Find where the given text appears and provide that cell's center as [x, y] coordinate. 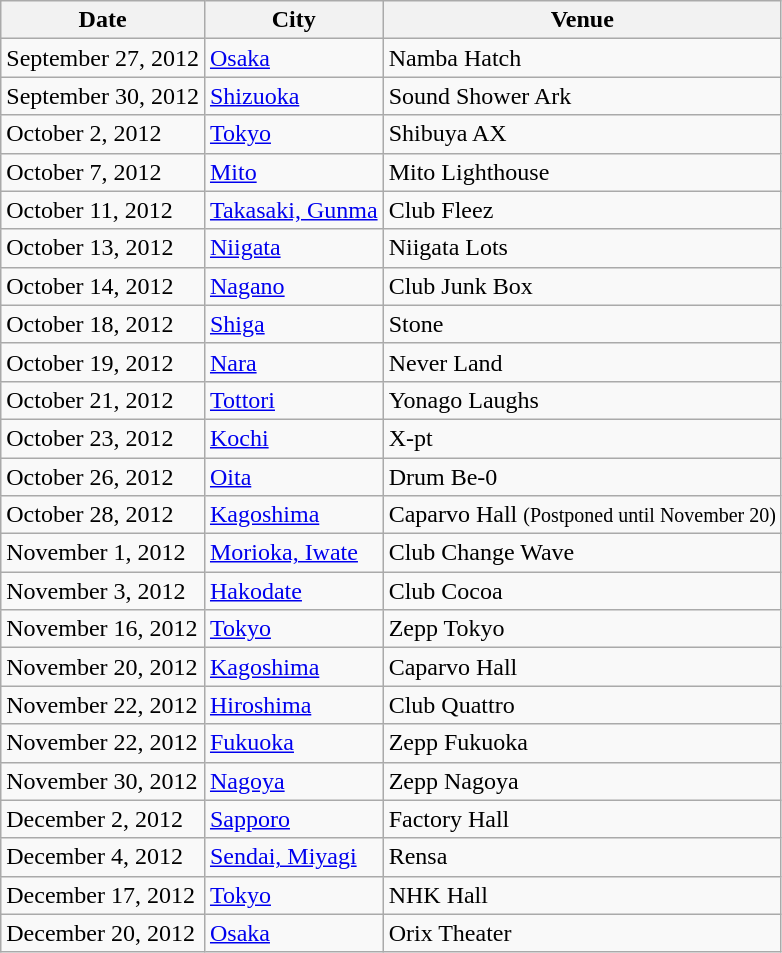
Niigata [294, 248]
Mito [294, 172]
X-pt [582, 438]
November 30, 2012 [103, 781]
Tottori [294, 400]
Niigata Lots [582, 248]
Takasaki, Gunma [294, 210]
November 20, 2012 [103, 667]
November 3, 2012 [103, 591]
Yonago Laughs [582, 400]
Morioka, Iwate [294, 553]
Fukuoka [294, 743]
October 14, 2012 [103, 286]
Kochi [294, 438]
October 13, 2012 [103, 248]
December 4, 2012 [103, 857]
October 7, 2012 [103, 172]
Sound Shower Ark [582, 96]
Shibuya AX [582, 134]
Club Cocoa [582, 591]
Caparvo Hall [582, 667]
Shizuoka [294, 96]
September 30, 2012 [103, 96]
September 27, 2012 [103, 58]
December 2, 2012 [103, 819]
Venue [582, 20]
October 11, 2012 [103, 210]
Zepp Tokyo [582, 629]
Nagano [294, 286]
Stone [582, 324]
November 16, 2012 [103, 629]
December 20, 2012 [103, 933]
Club Quattro [582, 705]
NHK Hall [582, 895]
Club Junk Box [582, 286]
Club Change Wave [582, 553]
Date [103, 20]
Sapporo [294, 819]
December 17, 2012 [103, 895]
Club Fleez [582, 210]
Factory Hall [582, 819]
Hakodate [294, 591]
Mito Lighthouse [582, 172]
Never Land [582, 362]
October 2, 2012 [103, 134]
Nagoya [294, 781]
October 23, 2012 [103, 438]
October 28, 2012 [103, 515]
Zepp Nagoya [582, 781]
Zepp Fukuoka [582, 743]
Shiga [294, 324]
Oita [294, 477]
October 19, 2012 [103, 362]
Nara [294, 362]
November 1, 2012 [103, 553]
Caparvo Hall (Postponed until November 20) [582, 515]
Orix Theater [582, 933]
Drum Be-0 [582, 477]
Sendai, Miyagi [294, 857]
October 18, 2012 [103, 324]
Namba Hatch [582, 58]
Rensa [582, 857]
October 21, 2012 [103, 400]
Hiroshima [294, 705]
October 26, 2012 [103, 477]
City [294, 20]
